For the text-containing cell, return its midpoint in (X, Y) coordinate format. 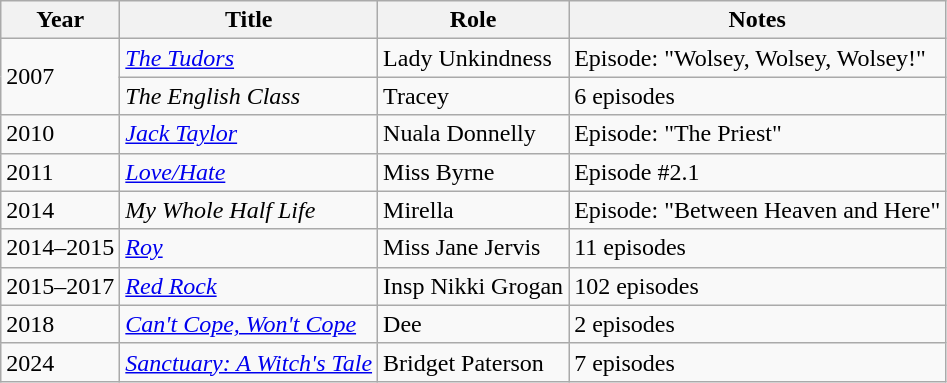
Mirella (474, 210)
2024 (60, 362)
Roy (249, 248)
Can't Cope, Won't Cope (249, 324)
7 episodes (758, 362)
Lady Unkindness (474, 58)
2 episodes (758, 324)
Bridget Paterson (474, 362)
Sanctuary: A Witch's Tale (249, 362)
2015–2017 (60, 286)
The Tudors (249, 58)
2014 (60, 210)
Jack Taylor (249, 134)
2007 (60, 77)
Episode: "The Priest" (758, 134)
Insp Nikki Grogan (474, 286)
Notes (758, 20)
Year (60, 20)
Dee (474, 324)
Episode: "Wolsey, Wolsey, Wolsey!" (758, 58)
Miss Byrne (474, 172)
102 episodes (758, 286)
Love/Hate (249, 172)
The English Class (249, 96)
Episode #2.1 (758, 172)
2011 (60, 172)
11 episodes (758, 248)
Tracey (474, 96)
6 episodes (758, 96)
Nuala Donnelly (474, 134)
Red Rock (249, 286)
Title (249, 20)
2014–2015 (60, 248)
2010 (60, 134)
My Whole Half Life (249, 210)
Episode: "Between Heaven and Here" (758, 210)
Miss Jane Jervis (474, 248)
Role (474, 20)
2018 (60, 324)
